Find where the given text appears and provide that cell's center as (x, y) coordinate. 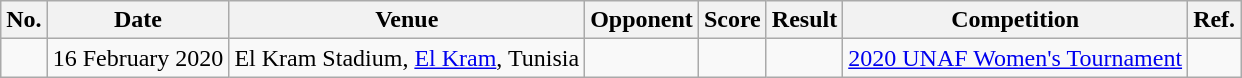
Competition (1016, 20)
2020 UNAF Women's Tournament (1016, 58)
Ref. (1214, 20)
El Kram Stadium, El Kram, Tunisia (407, 58)
No. (24, 20)
Result (804, 20)
16 February 2020 (138, 58)
Opponent (642, 20)
Venue (407, 20)
Date (138, 20)
Score (732, 20)
